Determine the (x, y) coordinate at the center of the cell enclosing the given text.  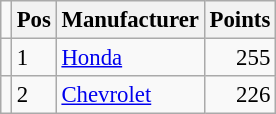
1 (34, 58)
Points (240, 20)
2 (34, 95)
255 (240, 58)
Pos (34, 20)
Manufacturer (130, 20)
Honda (130, 58)
226 (240, 95)
Chevrolet (130, 95)
